Scan for the cell matching the given text and deliver its [X, Y] coordinate at center. 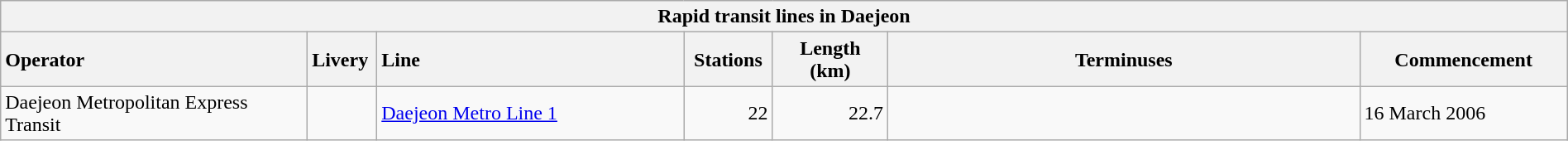
Rapid transit lines in Daejeon [784, 17]
Stations [729, 60]
16 March 2006 [1464, 113]
Commencement [1464, 60]
Daejeon Metropolitan Express Transit [154, 113]
22.7 [830, 113]
Operator [154, 60]
22 [729, 113]
Terminuses [1124, 60]
Livery [342, 60]
Line [531, 60]
Length (km) [830, 60]
Daejeon Metro Line 1 [531, 113]
